Output the [X, Y] coordinate of the center of the cell containing the given text.  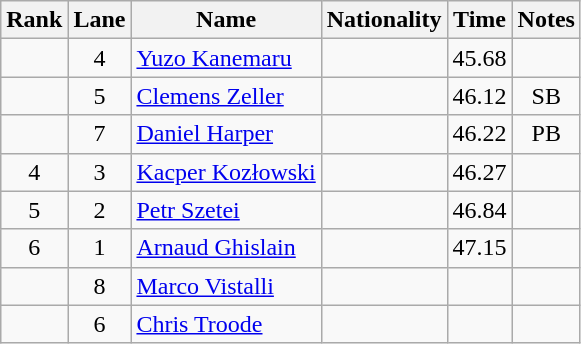
Yuzo Kanemaru [226, 58]
45.68 [480, 58]
46.22 [480, 134]
Marco Vistalli [226, 286]
Rank [34, 20]
7 [100, 134]
Chris Troode [226, 324]
47.15 [480, 248]
2 [100, 210]
46.27 [480, 172]
SB [546, 96]
Daniel Harper [226, 134]
Lane [100, 20]
Notes [546, 20]
PB [546, 134]
Clemens Zeller [226, 96]
Time [480, 20]
Name [226, 20]
Nationality [384, 20]
Kacper Kozłowski [226, 172]
Petr Szetei [226, 210]
46.12 [480, 96]
Arnaud Ghislain [226, 248]
8 [100, 286]
46.84 [480, 210]
3 [100, 172]
1 [100, 248]
